Identify which cell holds the provided text, then report its (x, y) central coordinate. 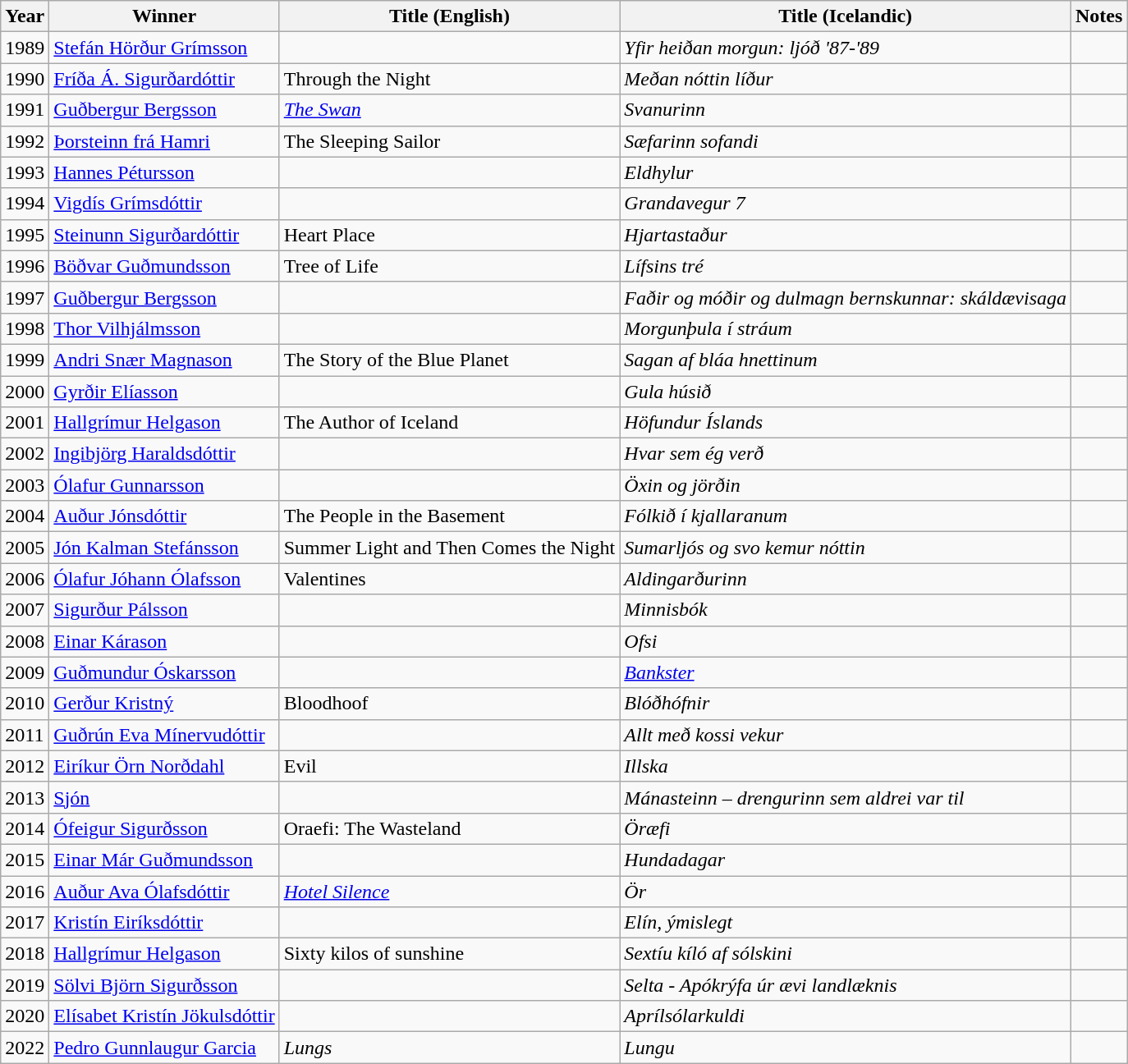
Steinunn Sigurðardóttir (164, 235)
Sjón (164, 797)
2008 (25, 641)
Faðir og móðir og dulmagn bernskunnar: skáldævisaga (846, 297)
Illska (846, 766)
1992 (25, 141)
1993 (25, 172)
Tree of Life (450, 266)
Blóðhófnir (846, 704)
Aprílsólarkuldi (846, 1016)
Yfir heiðan morgun: ljóð '87-'89 (846, 48)
Bankster (846, 672)
Valentines (450, 579)
2022 (25, 1048)
Notes (1099, 16)
Winner (164, 16)
Sölvi Björn Sigurðsson (164, 985)
Heart Place (450, 235)
Fríða Á. Sigurðardóttir (164, 79)
2001 (25, 423)
Gyrðir Elíasson (164, 392)
Sumarljós og svo kemur nóttin (846, 548)
Through the Night (450, 79)
Ólafur Jóhann Ólafsson (164, 579)
Höfundur Íslands (846, 423)
Title (English) (450, 16)
Elín, ýmislegt (846, 923)
Ofsi (846, 641)
2012 (25, 766)
2006 (25, 579)
1994 (25, 204)
2020 (25, 1016)
2013 (25, 797)
2003 (25, 485)
Mánasteinn – drengurinn sem aldrei var til (846, 797)
1989 (25, 48)
The Author of Iceland (450, 423)
Jón Kalman Stefánsson (164, 548)
Sextíu kíló af sólskini (846, 954)
Gerður Kristný (164, 704)
Böðvar Guðmundsson (164, 266)
Year (25, 16)
The People in the Basement (450, 516)
2009 (25, 672)
Svanurinn (846, 110)
2007 (25, 610)
Auður Jónsdóttir (164, 516)
Morgunþula í stráum (846, 328)
Elísabet Kristín Jökulsdóttir (164, 1016)
Ingibjörg Haraldsdóttir (164, 454)
Evil (450, 766)
1997 (25, 297)
1990 (25, 79)
Öræfi (846, 828)
Öxin og jörðin (846, 485)
Lungs (450, 1048)
Ör (846, 891)
2011 (25, 735)
Sigurður Pálsson (164, 610)
Ólafur Gunnarsson (164, 485)
Meðan nóttin líður (846, 79)
Stefán Hörður Grímsson (164, 48)
Kristín Eiríksdóttir (164, 923)
Hannes Pétursson (164, 172)
1995 (25, 235)
Minnisbók (846, 610)
Þorsteinn frá Hamri (164, 141)
1998 (25, 328)
Aldingarðurinn (846, 579)
Gula húsið (846, 392)
Hvar sem ég verð (846, 454)
The Sleeping Sailor (450, 141)
Bloodhoof (450, 704)
Sæfarinn sofandi (846, 141)
Lungu (846, 1048)
Sagan af bláa hnettinum (846, 360)
2015 (25, 860)
Guðrún Eva Mínervudóttir (164, 735)
2010 (25, 704)
Title (Icelandic) (846, 16)
1999 (25, 360)
Allt með kossi vekur (846, 735)
Oraefi: The Wasteland (450, 828)
2016 (25, 891)
1991 (25, 110)
Pedro Gunnlaugur Garcia (164, 1048)
Grandavegur 7 (846, 204)
2000 (25, 392)
Thor Vilhjálmsson (164, 328)
Fólkið í kjallaranum (846, 516)
The Story of the Blue Planet (450, 360)
2018 (25, 954)
Hundadagar (846, 860)
Summer Light and Then Comes the Night (450, 548)
Einar Kárason (164, 641)
Hotel Silence (450, 891)
2005 (25, 548)
2004 (25, 516)
1996 (25, 266)
Selta - Apókrýfa úr ævi landlæknis (846, 985)
Ófeigur Sigurðsson (164, 828)
Einar Már Guðmundsson (164, 860)
2019 (25, 985)
Eldhylur (846, 172)
Guðmundur Óskarsson (164, 672)
2002 (25, 454)
Lífsins tré (846, 266)
2014 (25, 828)
Andri Snær Magnason (164, 360)
Sixty kilos of sunshine (450, 954)
Eiríkur Örn Norðdahl (164, 766)
Auður Ava Ólafsdóttir (164, 891)
Vigdís Grímsdóttir (164, 204)
The Swan (450, 110)
2017 (25, 923)
Hjartastaður (846, 235)
